Extract the (x, y) coordinate from the center of the cell holding the provided text.  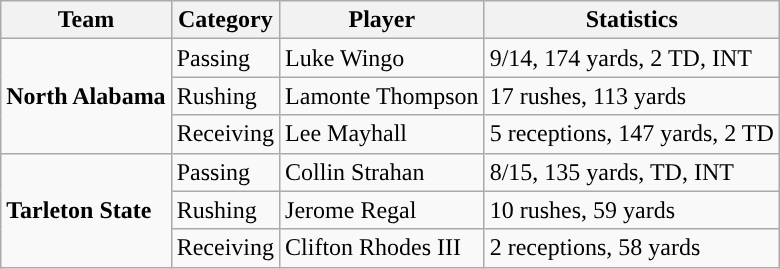
Team (86, 20)
5 receptions, 147 yards, 2 TD (632, 134)
Luke Wingo (382, 58)
Jerome Regal (382, 210)
Statistics (632, 20)
9/14, 174 yards, 2 TD, INT (632, 58)
Category (225, 20)
Lee Mayhall (382, 134)
10 rushes, 59 yards (632, 210)
Clifton Rhodes III (382, 248)
Collin Strahan (382, 172)
Lamonte Thompson (382, 96)
Player (382, 20)
North Alabama (86, 96)
2 receptions, 58 yards (632, 248)
Tarleton State (86, 210)
8/15, 135 yards, TD, INT (632, 172)
17 rushes, 113 yards (632, 96)
